Locate the cell with the specified text and output its (X, Y) center coordinate. 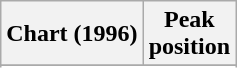
Peakposition (189, 34)
Chart (1996) (72, 34)
